Return (x, y) of the center of cell containing provided text 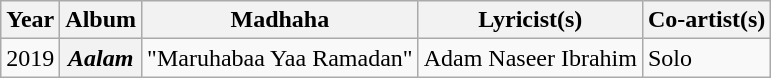
Adam Naseer Ibrahim (530, 58)
Aalam (101, 58)
2019 (30, 58)
Co-artist(s) (706, 20)
Solo (706, 58)
Lyricist(s) (530, 20)
Madhaha (280, 20)
Year (30, 20)
"Maruhabaa Yaa Ramadan" (280, 58)
Album (101, 20)
